Find where the given text appears and provide that cell's center as (x, y) coordinate. 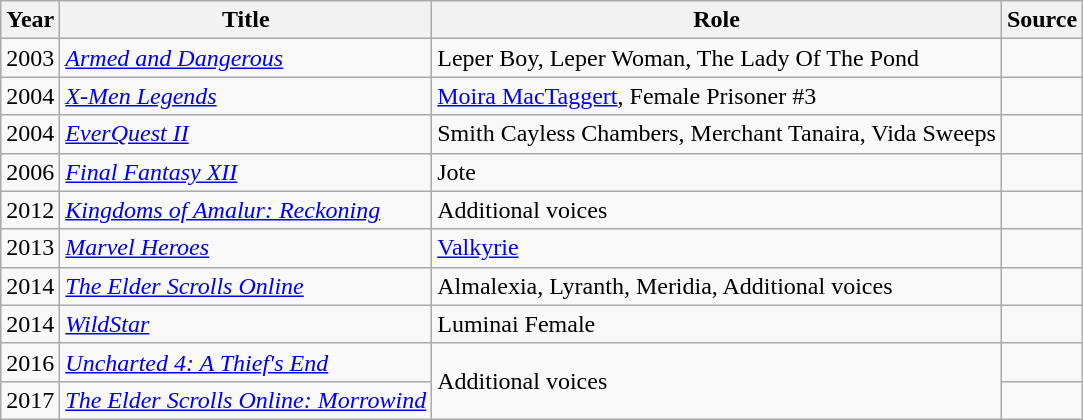
Year (30, 20)
Luminai Female (717, 324)
The Elder Scrolls Online (246, 286)
Moira MacTaggert, Female Prisoner #3 (717, 96)
Armed and Dangerous (246, 58)
WildStar (246, 324)
Leper Boy, Leper Woman, The Lady Of The Pond (717, 58)
2016 (30, 362)
Title (246, 20)
Uncharted 4: A Thief's End (246, 362)
Kingdoms of Amalur: Reckoning (246, 210)
Valkyrie (717, 248)
X-Men Legends (246, 96)
The Elder Scrolls Online: Morrowind (246, 400)
Almalexia, Lyranth, Meridia, Additional voices (717, 286)
2012 (30, 210)
2006 (30, 172)
Marvel Heroes (246, 248)
2013 (30, 248)
Jote (717, 172)
2003 (30, 58)
Source (1042, 20)
Final Fantasy XII (246, 172)
Smith Cayless Chambers, Merchant Tanaira, Vida Sweeps (717, 134)
EverQuest II (246, 134)
2017 (30, 400)
Role (717, 20)
